For the text-containing cell, return its midpoint in (x, y) coordinate format. 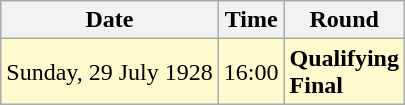
Sunday, 29 July 1928 (110, 72)
Round (344, 20)
QualifyingFinal (344, 72)
16:00 (251, 72)
Time (251, 20)
Date (110, 20)
